Capture the cell that displays the provided text and extract its (x, y) central coordinate. 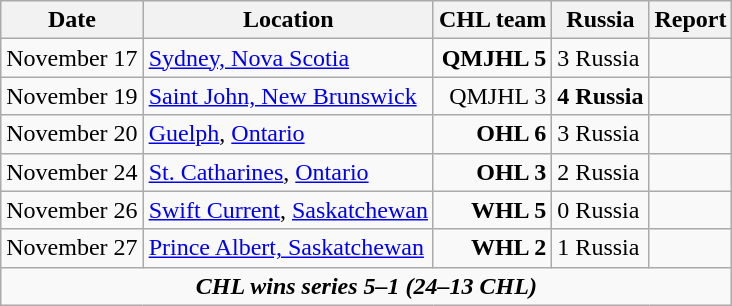
November 27 (72, 248)
4 Russia (600, 96)
Swift Current, Saskatchewan (288, 210)
Sydney, Nova Scotia (288, 58)
Russia (600, 20)
1 Russia (600, 248)
November 26 (72, 210)
Prince Albert, Saskatchewan (288, 248)
Date (72, 20)
Guelph, Ontario (288, 134)
WHL 2 (492, 248)
OHL 6 (492, 134)
WHL 5 (492, 210)
CHL wins series 5–1 (24–13 CHL) (366, 286)
November 17 (72, 58)
0 Russia (600, 210)
November 20 (72, 134)
November 19 (72, 96)
QMJHL 3 (492, 96)
2 Russia (600, 172)
November 24 (72, 172)
QMJHL 5 (492, 58)
Location (288, 20)
St. Catharines, Ontario (288, 172)
Saint John, New Brunswick (288, 96)
CHL team (492, 20)
OHL 3 (492, 172)
Report (690, 20)
